Return (X, Y) of the center of cell containing provided text 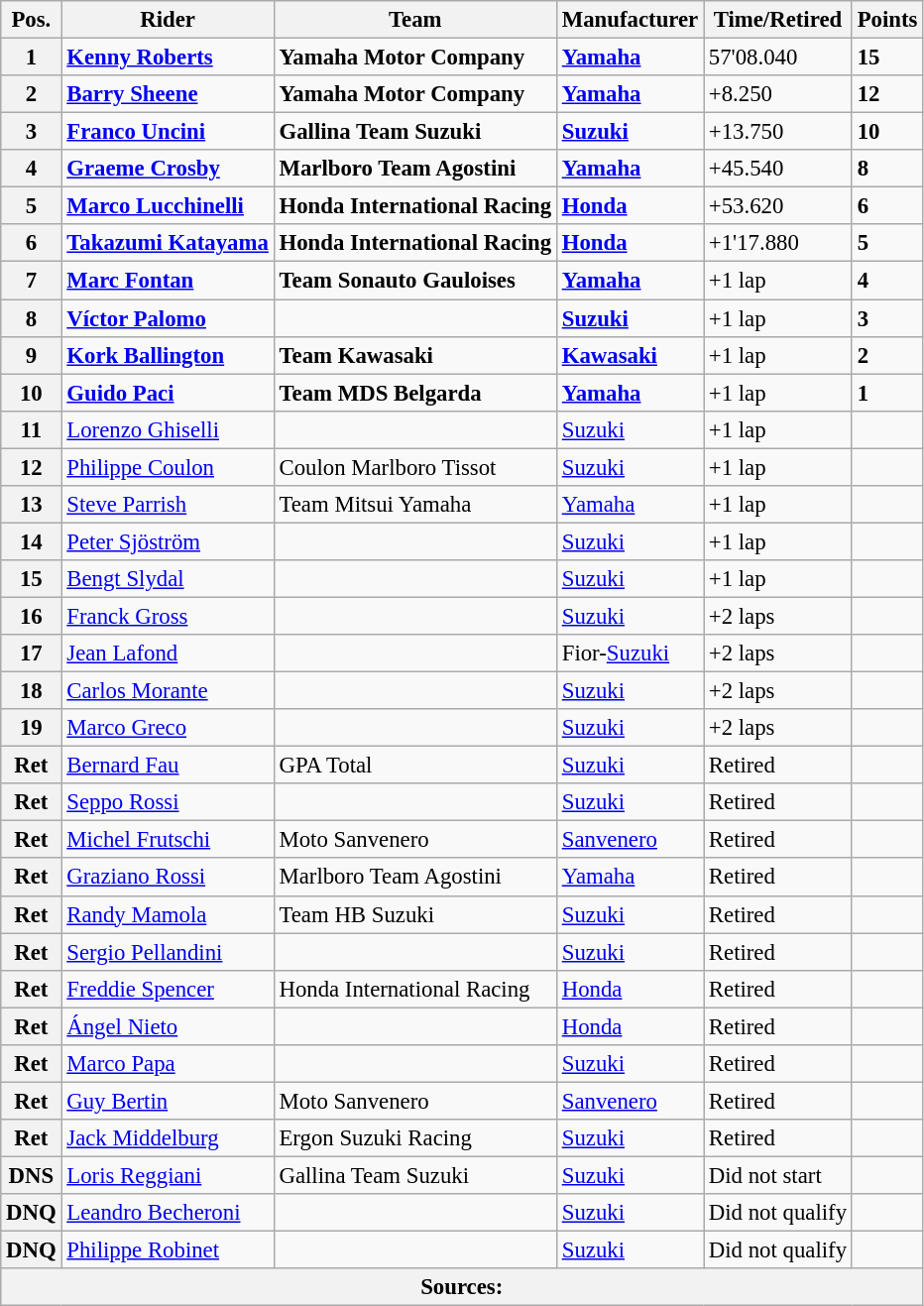
Points (886, 20)
Team MDS Belgarda (414, 393)
Marc Fontan (168, 281)
Jack Middelburg (168, 1138)
Freddie Spencer (168, 989)
Fior-Suzuki (630, 653)
Jean Lafond (168, 653)
+53.620 (778, 206)
11 (32, 429)
Michel Frutschi (168, 840)
Bernard Fau (168, 766)
Graziano Rossi (168, 878)
Steve Parrish (168, 505)
Franco Uncini (168, 132)
Víctor Palomo (168, 318)
+8.250 (778, 94)
+45.540 (778, 169)
Kenny Roberts (168, 58)
Manufacturer (630, 20)
Randy Mamola (168, 914)
Pos. (32, 20)
Team Kawasaki (414, 355)
Sergio Pellandini (168, 952)
Philippe Coulon (168, 467)
Guy Bertin (168, 1101)
Marco Greco (168, 728)
DNS (32, 1175)
Seppo Rossi (168, 802)
Franck Gross (168, 616)
GPA Total (414, 766)
9 (32, 355)
Team Mitsui Yamaha (414, 505)
57'08.040 (778, 58)
18 (32, 691)
19 (32, 728)
Rider (168, 20)
Philippe Robinet (168, 1250)
Time/Retired (778, 20)
Team (414, 20)
Sources: (462, 1287)
Coulon Marlboro Tissot (414, 467)
Marco Papa (168, 1064)
Did not start (778, 1175)
14 (32, 541)
Ángel Nieto (168, 1026)
Graeme Crosby (168, 169)
Team Sonauto Gauloises (414, 281)
Ergon Suzuki Racing (414, 1138)
Kork Ballington (168, 355)
+1'17.880 (778, 243)
Team HB Suzuki (414, 914)
Leandro Becheroni (168, 1213)
17 (32, 653)
7 (32, 281)
Loris Reggiani (168, 1175)
Bengt Slydal (168, 579)
Takazumi Katayama (168, 243)
Peter Sjöström (168, 541)
13 (32, 505)
Guido Paci (168, 393)
16 (32, 616)
Barry Sheene (168, 94)
Kawasaki (630, 355)
Carlos Morante (168, 691)
Lorenzo Ghiselli (168, 429)
Marco Lucchinelli (168, 206)
+13.750 (778, 132)
